Return [x, y] of the center of cell containing provided text 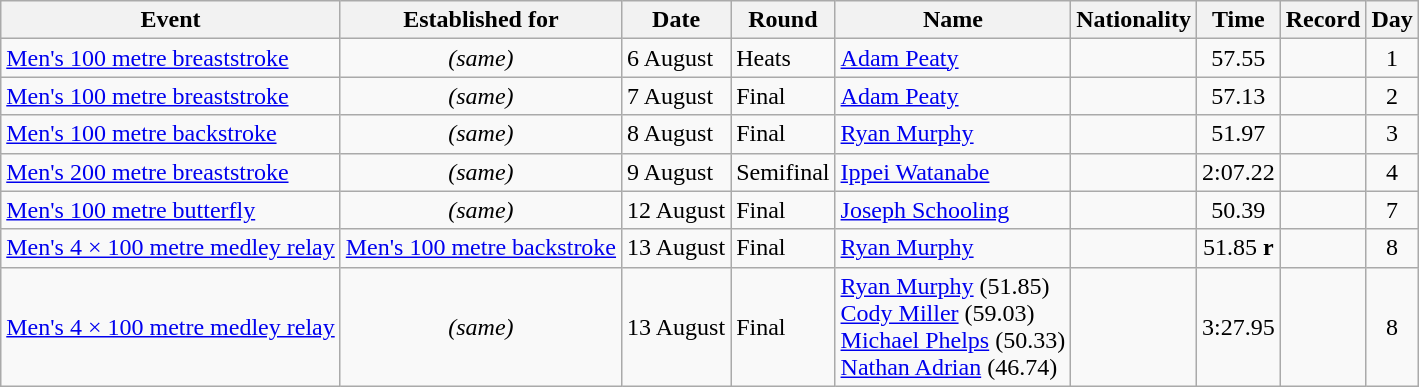
7 August [676, 96]
Joseph Schooling [953, 210]
Event [170, 20]
Established for [480, 20]
Round [783, 20]
51.97 [1238, 134]
2:07.22 [1238, 172]
Date [676, 20]
3:27.95 [1238, 326]
Name [953, 20]
1 [1392, 58]
Men's 200 metre breaststroke [170, 172]
6 August [676, 58]
9 August [676, 172]
Semifinal [783, 172]
Ryan Murphy (51.85)Cody Miller (59.03)Michael Phelps (50.33)Nathan Adrian (46.74) [953, 326]
Heats [783, 58]
3 [1392, 134]
4 [1392, 172]
7 [1392, 210]
Time [1238, 20]
57.55 [1238, 58]
50.39 [1238, 210]
Ippei Watanabe [953, 172]
Nationality [1134, 20]
12 August [676, 210]
57.13 [1238, 96]
Record [1323, 20]
2 [1392, 96]
Men's 100 metre butterfly [170, 210]
8 August [676, 134]
51.85 r [1238, 248]
Day [1392, 20]
